Output the (x, y) coordinate of the center of the cell containing the given text.  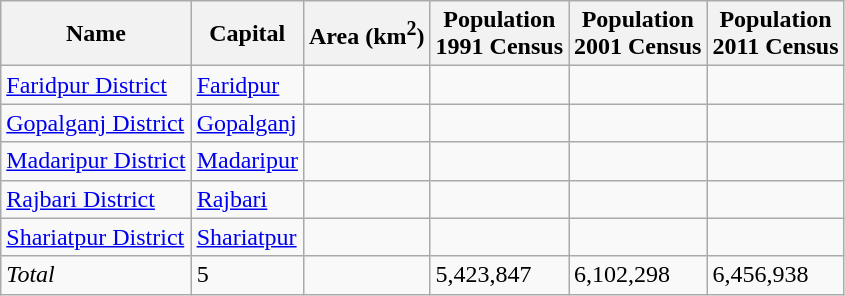
Name (96, 34)
Gopalganj (247, 123)
Shariatpur District (96, 237)
Gopalganj District (96, 123)
Population 1991 Census (499, 34)
5,423,847 (499, 275)
6,102,298 (637, 275)
5 (247, 275)
Rajbari District (96, 199)
Population 2001 Census (637, 34)
Total (96, 275)
Rajbari (247, 199)
Area (km2) (366, 34)
Madaripur District (96, 161)
Capital (247, 34)
Madaripur (247, 161)
Shariatpur (247, 237)
Faridpur District (96, 85)
6,456,938 (776, 275)
Faridpur (247, 85)
Population 2011 Census (776, 34)
